Locate the cell with the specified text and output its (x, y) center coordinate. 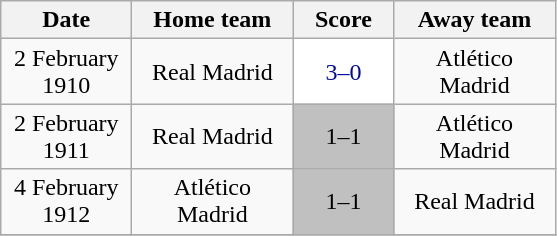
Home team (212, 20)
2 February 1911 (66, 136)
Score (344, 20)
2 February 1910 (66, 72)
4 February 1912 (66, 202)
Date (66, 20)
Away team (474, 20)
3–0 (344, 72)
